Output the [X, Y] coordinate of the center of the cell containing the given text.  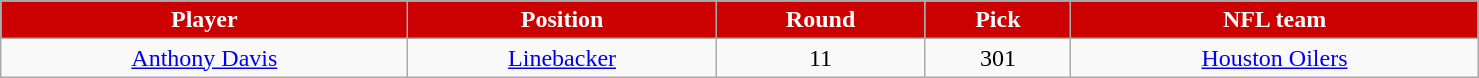
11 [820, 58]
NFL team [1274, 20]
Player [204, 20]
Anthony Davis [204, 58]
Position [562, 20]
Houston Oilers [1274, 58]
Pick [998, 20]
301 [998, 58]
Round [820, 20]
Linebacker [562, 58]
